Provide the [X, Y] coordinate of the cell's center where the given text is located.  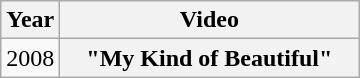
"My Kind of Beautiful" [210, 58]
Year [30, 20]
2008 [30, 58]
Video [210, 20]
